Identify which cell holds the provided text, then report its [X, Y] central coordinate. 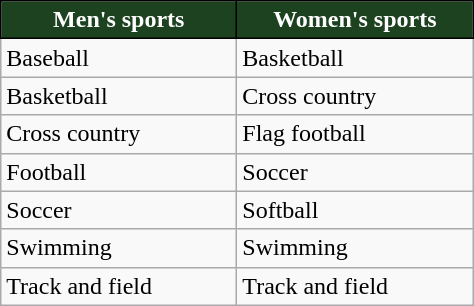
Flag football [355, 134]
Softball [355, 210]
Men's sports [119, 20]
Women's sports [355, 20]
Baseball [119, 58]
Football [119, 172]
